Identify which cell holds the provided text, then report its (x, y) central coordinate. 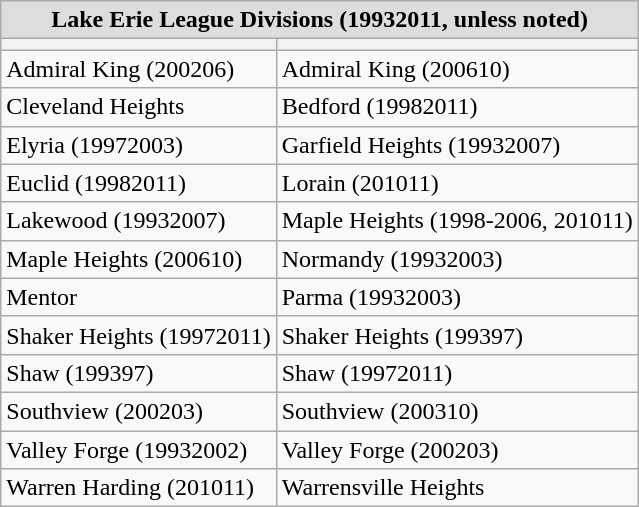
Euclid (19982011) (138, 183)
Shaw (19972011) (457, 373)
Valley Forge (19932002) (138, 449)
Admiral King (200206) (138, 69)
Lorain (201011) (457, 183)
Garfield Heights (19932007) (457, 145)
Maple Heights (1998-2006, 201011) (457, 221)
Shaker Heights (19972011) (138, 335)
Maple Heights (200610) (138, 259)
Bedford (19982011) (457, 107)
Warrensville Heights (457, 488)
Southview (200310) (457, 411)
Shaker Heights (199397) (457, 335)
Parma (19932003) (457, 297)
Valley Forge (200203) (457, 449)
Mentor (138, 297)
Lakewood (19932007) (138, 221)
Southview (200203) (138, 411)
Lake Erie League Divisions (19932011, unless noted) (320, 20)
Warren Harding (201011) (138, 488)
Shaw (199397) (138, 373)
Normandy (19932003) (457, 259)
Admiral King (200610) (457, 69)
Cleveland Heights (138, 107)
Elyria (19972003) (138, 145)
